Capture the cell that displays the provided text and extract its [x, y] central coordinate. 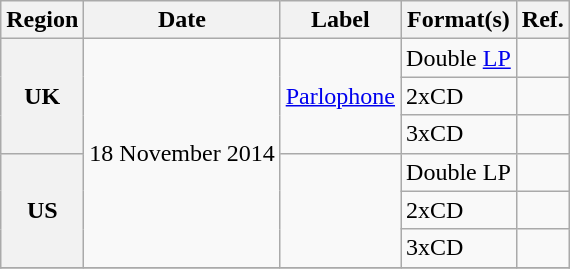
Date [182, 20]
Ref. [542, 20]
US [42, 210]
Label [340, 20]
Format(s) [459, 20]
Region [42, 20]
18 November 2014 [182, 153]
Parlophone [340, 96]
UK [42, 96]
